Identify which cell holds the provided text, then report its [X, Y] central coordinate. 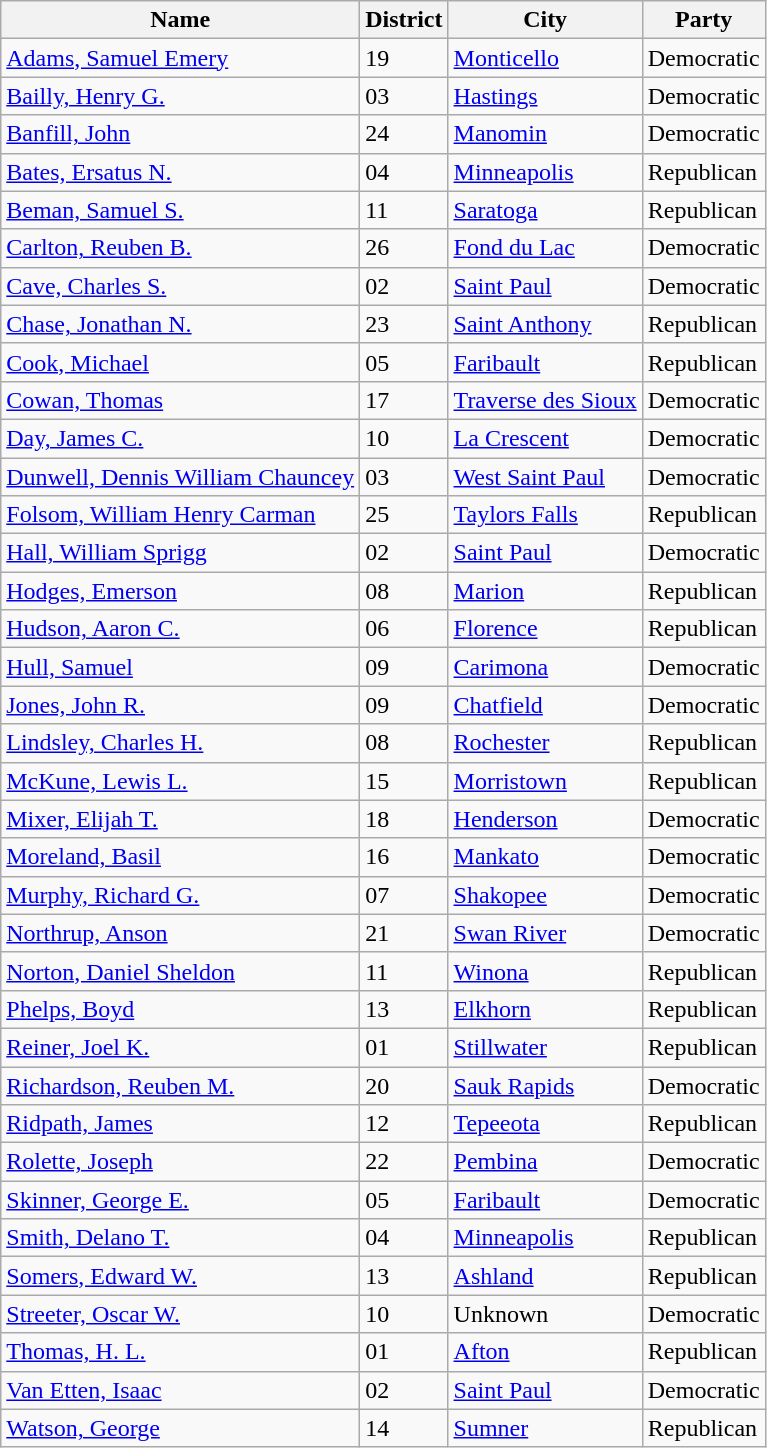
12 [404, 1124]
Skinner, George E. [180, 1200]
Sumner [545, 1428]
Hall, William Sprigg [180, 553]
21 [404, 933]
16 [404, 857]
Adams, Samuel Emery [180, 58]
La Crescent [545, 438]
23 [404, 324]
Traverse des Sioux [545, 400]
Watson, George [180, 1428]
Mankato [545, 857]
25 [404, 515]
Streeter, Oscar W. [180, 1314]
Rolette, Joseph [180, 1162]
Thomas, H. L. [180, 1352]
Taylors Falls [545, 515]
Ashland [545, 1276]
06 [404, 629]
Folsom, William Henry Carman [180, 515]
Norton, Daniel Sheldon [180, 971]
West Saint Paul [545, 477]
17 [404, 400]
Banfill, John [180, 134]
26 [404, 248]
Swan River [545, 933]
Pembina [545, 1162]
14 [404, 1428]
Hodges, Emerson [180, 591]
18 [404, 819]
Afton [545, 1352]
Northrup, Anson [180, 933]
Stillwater [545, 1047]
Lindsley, Charles H. [180, 743]
Cowan, Thomas [180, 400]
Somers, Edward W. [180, 1276]
Beman, Samuel S. [180, 210]
Murphy, Richard G. [180, 895]
22 [404, 1162]
Chase, Jonathan N. [180, 324]
Monticello [545, 58]
20 [404, 1085]
Henderson [545, 819]
Name [180, 20]
Sauk Rapids [545, 1085]
Hull, Samuel [180, 667]
Van Etten, Isaac [180, 1390]
Richardson, Reuben M. [180, 1085]
Mixer, Elijah T. [180, 819]
Morristown [545, 781]
Fond du Lac [545, 248]
24 [404, 134]
Hastings [545, 96]
19 [404, 58]
Dunwell, Dennis William Chauncey [180, 477]
Carlton, Reuben B. [180, 248]
Chatfield [545, 705]
Florence [545, 629]
Saint Anthony [545, 324]
Bailly, Henry G. [180, 96]
Smith, Delano T. [180, 1238]
Carimona [545, 667]
07 [404, 895]
Bates, Ersatus N. [180, 172]
Manomin [545, 134]
Cave, Charles S. [180, 286]
Party [704, 20]
Elkhorn [545, 1009]
City [545, 20]
Reiner, Joel K. [180, 1047]
Marion [545, 591]
Tepeeota [545, 1124]
Saratoga [545, 210]
Ridpath, James [180, 1124]
District [404, 20]
Shakopee [545, 895]
McKune, Lewis L. [180, 781]
Day, James C. [180, 438]
Moreland, Basil [180, 857]
Unknown [545, 1314]
Phelps, Boyd [180, 1009]
Winona [545, 971]
Jones, John R. [180, 705]
Hudson, Aaron C. [180, 629]
Cook, Michael [180, 362]
Rochester [545, 743]
15 [404, 781]
